From the cell containing the given text, extract its center point as [x, y] coordinate. 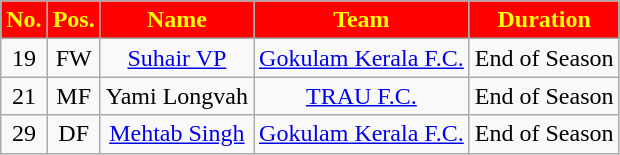
19 [24, 58]
Suhair VP [176, 58]
Duration [544, 20]
FW [74, 58]
DF [74, 134]
Yami Longvah [176, 96]
No. [24, 20]
21 [24, 96]
Name [176, 20]
29 [24, 134]
TRAU F.C. [362, 96]
Mehtab Singh [176, 134]
MF [74, 96]
Team [362, 20]
Pos. [74, 20]
